Provide the (X, Y) coordinate of the cell's center where the given text is located.  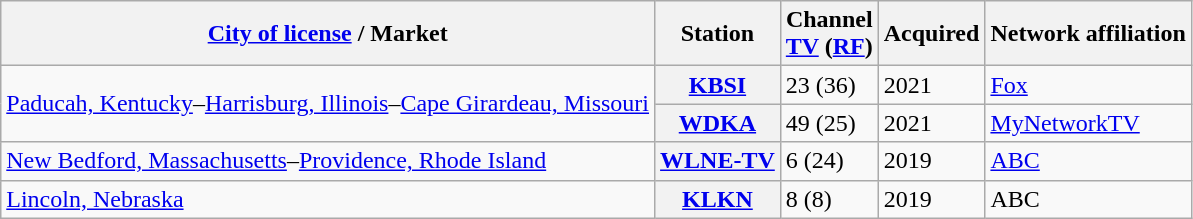
6 (24) (829, 161)
New Bedford, Massachusetts–Providence, Rhode Island (328, 161)
Fox (1088, 85)
ChannelTV (RF) (829, 34)
KBSI (718, 85)
Acquired (932, 34)
MyNetworkTV (1088, 123)
Station (718, 34)
8 (8) (829, 199)
KLKN (718, 199)
Paducah, Kentucky–Harrisburg, Illinois–Cape Girardeau, Missouri (328, 104)
Lincoln, Nebraska (328, 199)
Network affiliation (1088, 34)
23 (36) (829, 85)
City of license / Market (328, 34)
WLNE-TV (718, 161)
49 (25) (829, 123)
WDKA (718, 123)
